Output the [X, Y] coordinate of the center of the cell containing the given text.  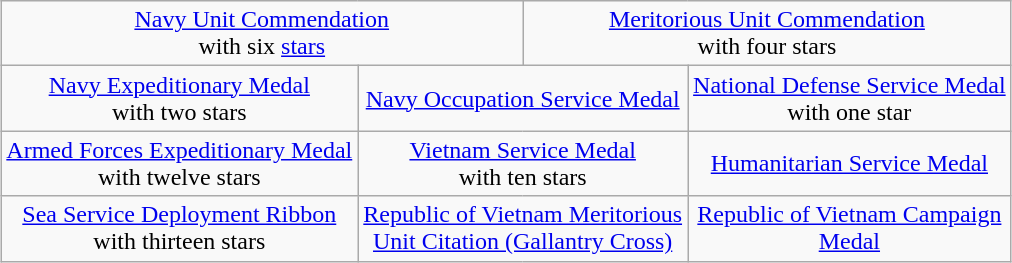
Meritorious Unit Commendationwith four stars [768, 34]
Navy Occupation Service Medal [523, 98]
Humanitarian Service Medal [850, 164]
Republic of Vietnam MeritoriousUnit Citation (Gallantry Cross) [523, 228]
Armed Forces Expeditionary Medalwith twelve stars [180, 164]
Vietnam Service Medalwith ten stars [523, 164]
Navy Expeditionary Medal with two stars [180, 98]
National Defense Service Medalwith one star [850, 98]
Sea Service Deployment Ribbonwith thirteen stars [180, 228]
Navy Unit Commendationwith six stars [262, 34]
Republic of Vietnam Campaign Medal [850, 228]
